Extract the (x, y) coordinate from the center of the cell holding the provided text.  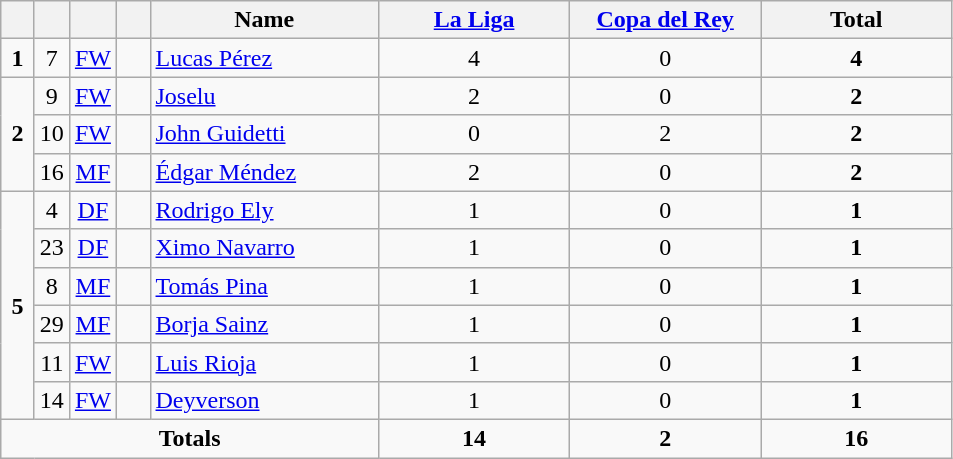
23 (52, 248)
9 (52, 96)
Name (264, 20)
Tomás Pina (264, 286)
John Guidetti (264, 134)
Ximo Navarro (264, 248)
Joselu (264, 96)
5 (18, 305)
Borja Sainz (264, 324)
8 (52, 286)
Édgar Méndez (264, 172)
Copa del Rey (666, 20)
11 (52, 362)
Totals (190, 438)
10 (52, 134)
7 (52, 58)
Rodrigo Ely (264, 210)
29 (52, 324)
Total (856, 20)
La Liga (474, 20)
Luis Rioja (264, 362)
Lucas Pérez (264, 58)
Deyverson (264, 400)
